For the text-containing cell, return its midpoint in (x, y) coordinate format. 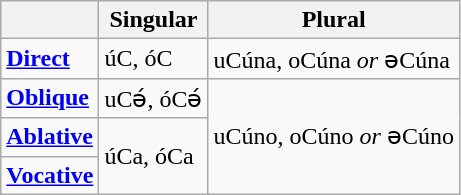
Oblique (50, 98)
Vocative (50, 175)
Direct (50, 59)
uCúna, oCúna or əCúna (334, 59)
Plural (334, 20)
úCa, óCa (154, 156)
Ablative (50, 137)
Singular (154, 20)
uCə́, óCə́ (154, 98)
uCúno, oCúno or əCúno (334, 136)
úC, óC (154, 59)
